Scan for the cell matching the given text and deliver its (X, Y) coordinate at center. 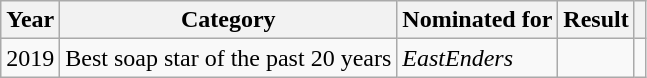
Best soap star of the past 20 years (228, 58)
Result (596, 20)
EastEnders (478, 58)
Nominated for (478, 20)
2019 (30, 58)
Year (30, 20)
Category (228, 20)
